Capture the cell that displays the provided text and extract its (X, Y) central coordinate. 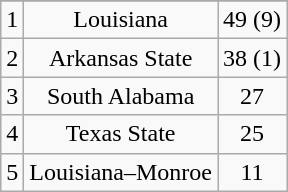
2 (12, 58)
25 (252, 134)
1 (12, 20)
11 (252, 172)
38 (1) (252, 58)
Texas State (121, 134)
27 (252, 96)
4 (12, 134)
5 (12, 172)
3 (12, 96)
Louisiana–Monroe (121, 172)
49 (9) (252, 20)
Arkansas State (121, 58)
Louisiana (121, 20)
South Alabama (121, 96)
